Output the (X, Y) coordinate of the center of the cell containing the given text.  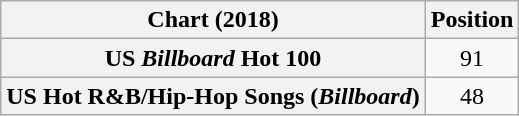
Position (472, 20)
US Hot R&B/Hip-Hop Songs (Billboard) (213, 96)
48 (472, 96)
US Billboard Hot 100 (213, 58)
Chart (2018) (213, 20)
91 (472, 58)
